Identify which cell holds the provided text, then report its (X, Y) central coordinate. 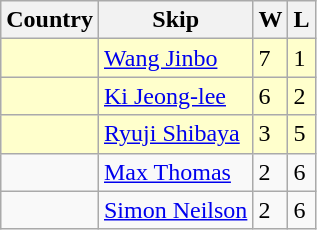
5 (302, 134)
Country (50, 20)
Ryuji Shibaya (175, 134)
3 (270, 134)
Skip (175, 20)
Wang Jinbo (175, 58)
1 (302, 58)
L (302, 20)
Max Thomas (175, 172)
7 (270, 58)
Ki Jeong-lee (175, 96)
W (270, 20)
Simon Neilson (175, 210)
